Pinpoint the cell where the given text exists, returning its [X, Y] midpoint coordinate. 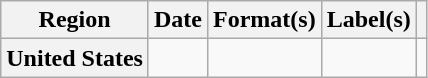
Region [75, 20]
Label(s) [368, 20]
Date [178, 20]
Format(s) [265, 20]
United States [75, 58]
